Return the (X, Y) coordinate for the center point of the cell that contains the specified text.  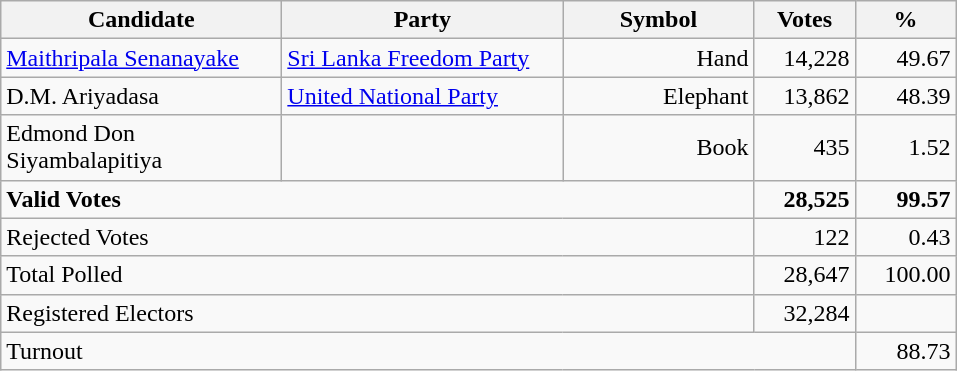
Sri Lanka Freedom Party (422, 58)
100.00 (906, 275)
Total Polled (378, 275)
122 (804, 237)
Rejected Votes (378, 237)
Elephant (658, 96)
88.73 (906, 351)
49.67 (906, 58)
Symbol (658, 20)
1.52 (906, 148)
Registered Electors (378, 313)
Maithripala Senanayake (142, 58)
D.M. Ariyadasa (142, 96)
Book (658, 148)
Candidate (142, 20)
28,525 (804, 199)
0.43 (906, 237)
48.39 (906, 96)
Votes (804, 20)
Hand (658, 58)
13,862 (804, 96)
99.57 (906, 199)
Valid Votes (378, 199)
28,647 (804, 275)
14,228 (804, 58)
Party (422, 20)
Edmond Don Siyambalapitiya (142, 148)
United National Party (422, 96)
32,284 (804, 313)
435 (804, 148)
% (906, 20)
Turnout (428, 351)
